Return (x, y) of the center of cell containing provided text 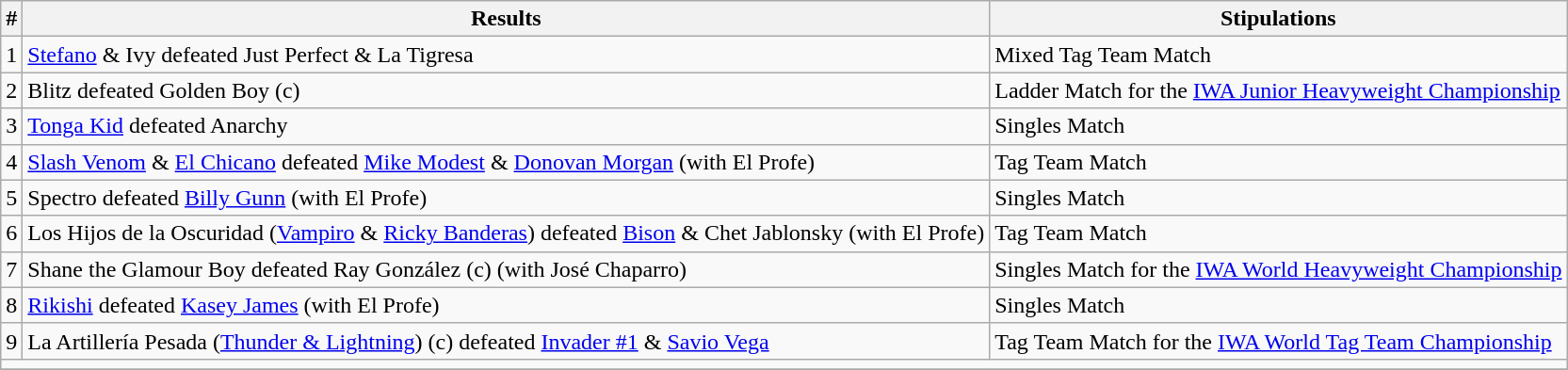
Tonga Kid defeated Anarchy (507, 126)
Ladder Match for the IWA Junior Heavyweight Championship (1279, 90)
3 (11, 126)
Blitz defeated Golden Boy (c) (507, 90)
5 (11, 198)
Mixed Tag Team Match (1279, 55)
7 (11, 269)
Los Hijos de la Oscuridad (Vampiro & Ricky Banderas) defeated Bison & Chet Jablonsky (with El Profe) (507, 233)
Results (507, 19)
4 (11, 162)
6 (11, 233)
Singles Match for the IWA World Heavyweight Championship (1279, 269)
La Artillería Pesada (Thunder & Lightning) (c) defeated Invader #1 & Savio Vega (507, 341)
Rikishi defeated Kasey James (with El Profe) (507, 305)
2 (11, 90)
# (11, 19)
Tag Team Match for the IWA World Tag Team Championship (1279, 341)
1 (11, 55)
Spectro defeated Billy Gunn (with El Profe) (507, 198)
Stefano & Ivy defeated Just Perfect & La Tigresa (507, 55)
Slash Venom & El Chicano defeated Mike Modest & Donovan Morgan (with El Profe) (507, 162)
Shane the Glamour Boy defeated Ray González (c) (with José Chaparro) (507, 269)
8 (11, 305)
Stipulations (1279, 19)
9 (11, 341)
